Capture the cell that displays the provided text and extract its (X, Y) central coordinate. 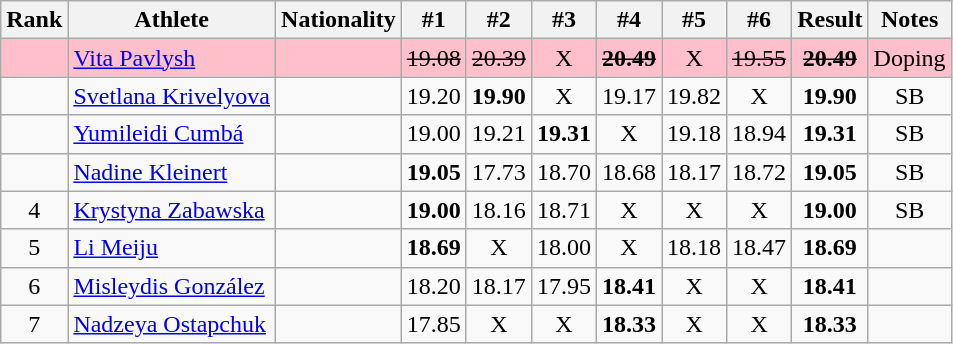
#4 (628, 20)
17.73 (498, 172)
18.72 (760, 172)
Misleydis González (172, 286)
Notes (910, 20)
Krystyna Zabawska (172, 210)
17.95 (564, 286)
6 (34, 286)
19.21 (498, 134)
19.18 (694, 134)
19.82 (694, 96)
4 (34, 210)
18.20 (434, 286)
Athlete (172, 20)
Li Meiju (172, 248)
18.68 (628, 172)
18.00 (564, 248)
#6 (760, 20)
Nationality (339, 20)
5 (34, 248)
19.17 (628, 96)
18.16 (498, 210)
#2 (498, 20)
Nadine Kleinert (172, 172)
20.39 (498, 58)
18.94 (760, 134)
Nadzeya Ostapchuk (172, 324)
19.20 (434, 96)
Svetlana Krivelyova (172, 96)
7 (34, 324)
Result (830, 20)
#1 (434, 20)
18.71 (564, 210)
18.70 (564, 172)
17.85 (434, 324)
Doping (910, 58)
#5 (694, 20)
Rank (34, 20)
18.18 (694, 248)
#3 (564, 20)
19.55 (760, 58)
18.47 (760, 248)
Vita Pavlysh (172, 58)
19.08 (434, 58)
Yumileidi Cumbá (172, 134)
